Determine the (X, Y) coordinate at the center of the cell enclosing the given text.  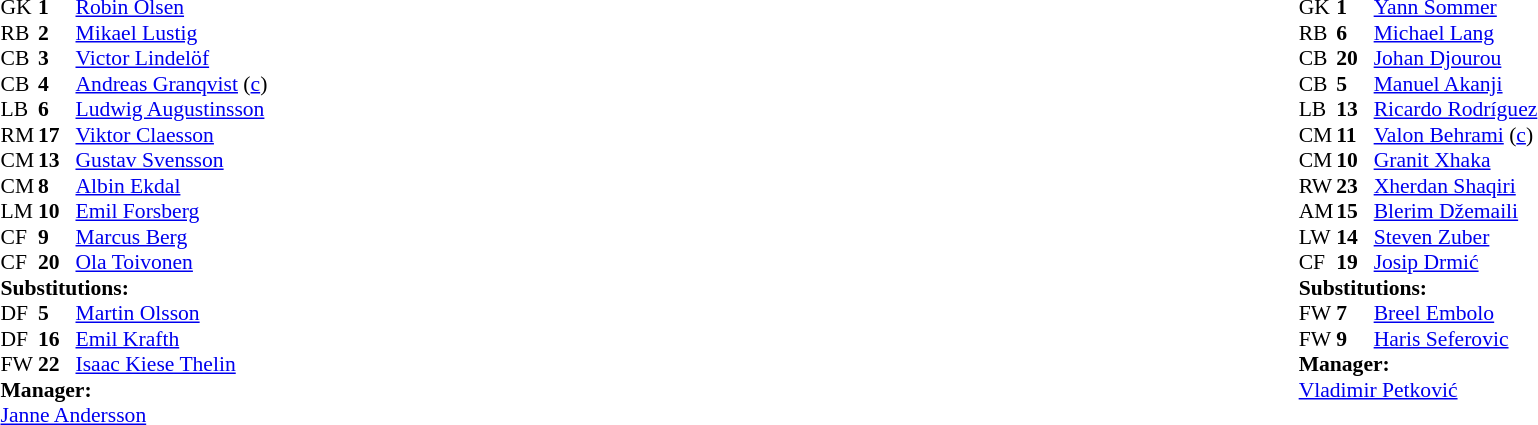
4 (57, 84)
Victor Lindelöf (172, 59)
Albin Ekdal (172, 186)
Josip Drmić (1456, 263)
Ola Toivonen (172, 263)
7 (1355, 313)
Breel Embolo (1456, 313)
Andreas Granqvist (c) (172, 84)
2 (57, 33)
Blerim Džemaili (1456, 211)
Granit Xhaka (1456, 161)
AM (1318, 211)
Michael Lang (1456, 33)
Ricardo Rodríguez (1456, 109)
22 (57, 365)
LW (1318, 237)
Viktor Claesson (172, 135)
Haris Seferovic (1456, 339)
Emil Krafth (172, 339)
8 (57, 186)
Emil Forsberg (172, 211)
Martin Olsson (172, 313)
14 (1355, 237)
Steven Zuber (1456, 237)
RW (1318, 186)
3 (57, 59)
16 (57, 339)
LM (19, 211)
23 (1355, 186)
Manuel Akanji (1456, 84)
19 (1355, 263)
Valon Behrami (c) (1456, 135)
17 (57, 135)
Mikael Lustig (172, 33)
Gustav Svensson (172, 161)
Isaac Kiese Thelin (172, 365)
Ludwig Augustinsson (172, 109)
Johan Djourou (1456, 59)
15 (1355, 211)
RM (19, 135)
11 (1355, 135)
Xherdan Shaqiri (1456, 186)
Vladimir Petković (1418, 390)
Marcus Berg (172, 237)
